Provide the (x, y) coordinate of the cell's center where the given text is located.  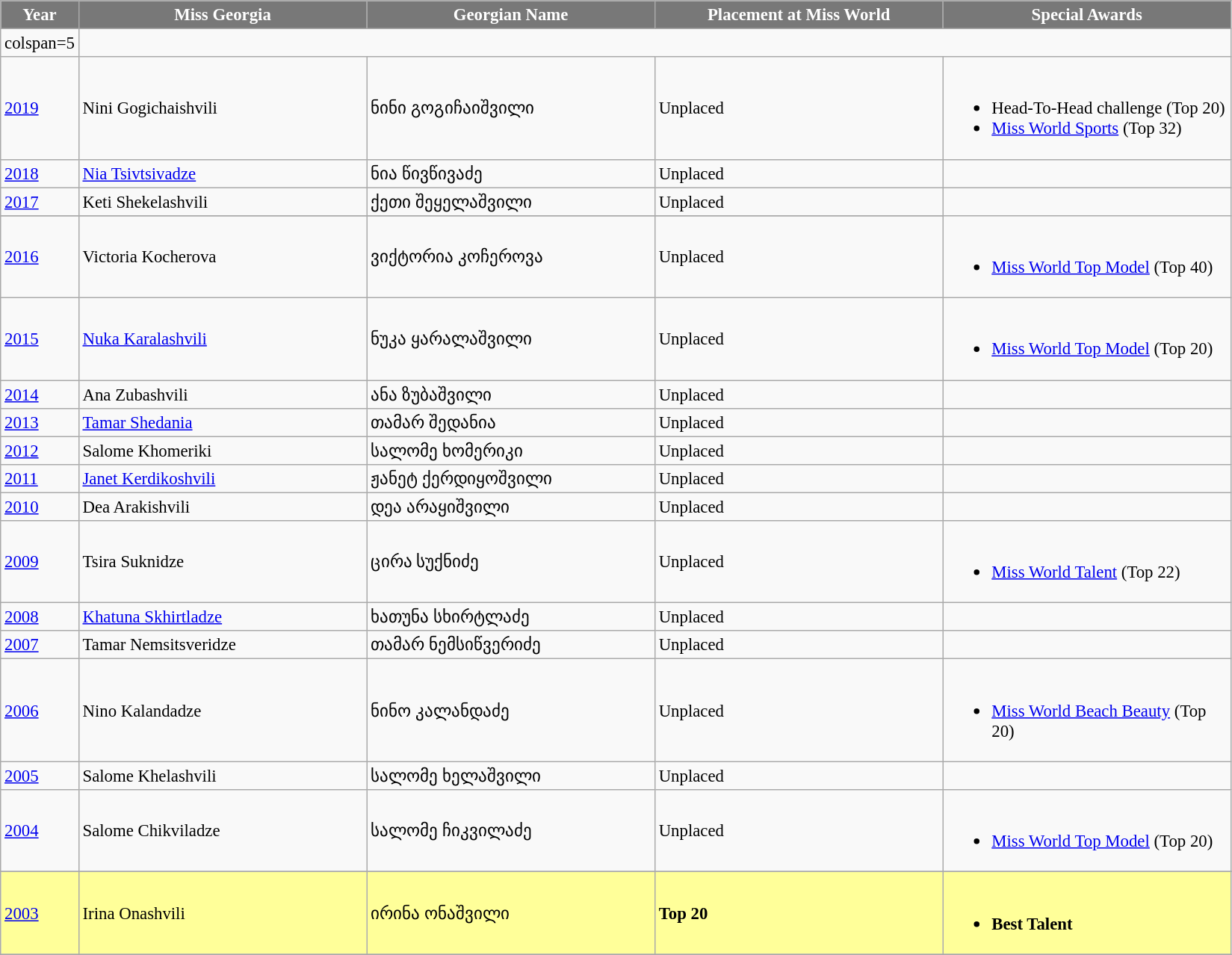
2007 (40, 645)
ხათუნა სხირტლაძე (511, 617)
Tsira Suknidze (223, 562)
Nia Tsivtsivadze (223, 173)
ქეთი შეყელაშვილი (511, 202)
Khatuna Skhirtladze (223, 617)
Irina Onashvili (223, 913)
Special Awards (1087, 15)
colspan=5 (40, 43)
ნია წივწივაძე (511, 173)
Salome Khelashvili (223, 776)
2017 (40, 202)
Placement at Miss World (799, 15)
Nini Gogichaishvili (223, 108)
Miss World Top Model (Top 40) (1087, 256)
2016 (40, 256)
Miss World Beach Beauty (Top 20) (1087, 710)
Dea Arakishvili (223, 507)
Year (40, 15)
Janet Kerdikoshvili (223, 479)
ჟანეტ ქერდიყოშვილი (511, 479)
ნინო კალანდაძე (511, 710)
თამარ ნემსიწვერიძე (511, 645)
Georgian Name (511, 15)
Top 20 (799, 913)
2008 (40, 617)
ნუკა ყარალაშვილი (511, 339)
Miss Georgia (223, 15)
ირინა ონაშვილი (511, 913)
ვიქტორია კოჩეროვა (511, 256)
2010 (40, 507)
ანა ზუბაშვილი (511, 395)
2005 (40, 776)
2015 (40, 339)
Victoria Kocherova (223, 256)
Keti Shekelashvili (223, 202)
სალომე ხელაშვილი (511, 776)
2003 (40, 913)
Salome Khomeriki (223, 451)
Nuka Karalashvili (223, 339)
დეა არაყიშვილი (511, 507)
2009 (40, 562)
Head-To-Head challenge (Top 20)Miss World Sports (Top 32) (1087, 108)
Tamar Shedania (223, 422)
Tamar Nemsitsveridze (223, 645)
2019 (40, 108)
სალომე ჩიკვილაძე (511, 831)
Nino Kalandadze (223, 710)
თამარ შედანია (511, 422)
Miss World Talent (Top 22) (1087, 562)
2018 (40, 173)
2006 (40, 710)
Salome Chikviladze (223, 831)
სალომე ხომერიკი (511, 451)
ცირა სუქნიძე (511, 562)
2013 (40, 422)
Best Talent (1087, 913)
2011 (40, 479)
2014 (40, 395)
ნინი გოგიჩაიშვილი (511, 108)
2012 (40, 451)
2004 (40, 831)
Ana Zubashvili (223, 395)
